From the cell containing the given text, extract its center point as (X, Y) coordinate. 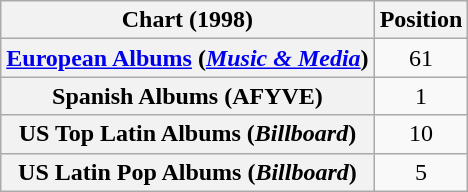
10 (421, 134)
Position (421, 20)
61 (421, 58)
5 (421, 172)
US Top Latin Albums (Billboard) (188, 134)
Chart (1998) (188, 20)
European Albums (Music & Media) (188, 58)
1 (421, 96)
Spanish Albums (AFYVE) (188, 96)
US Latin Pop Albums (Billboard) (188, 172)
